Return (x, y) of the center of cell containing provided text 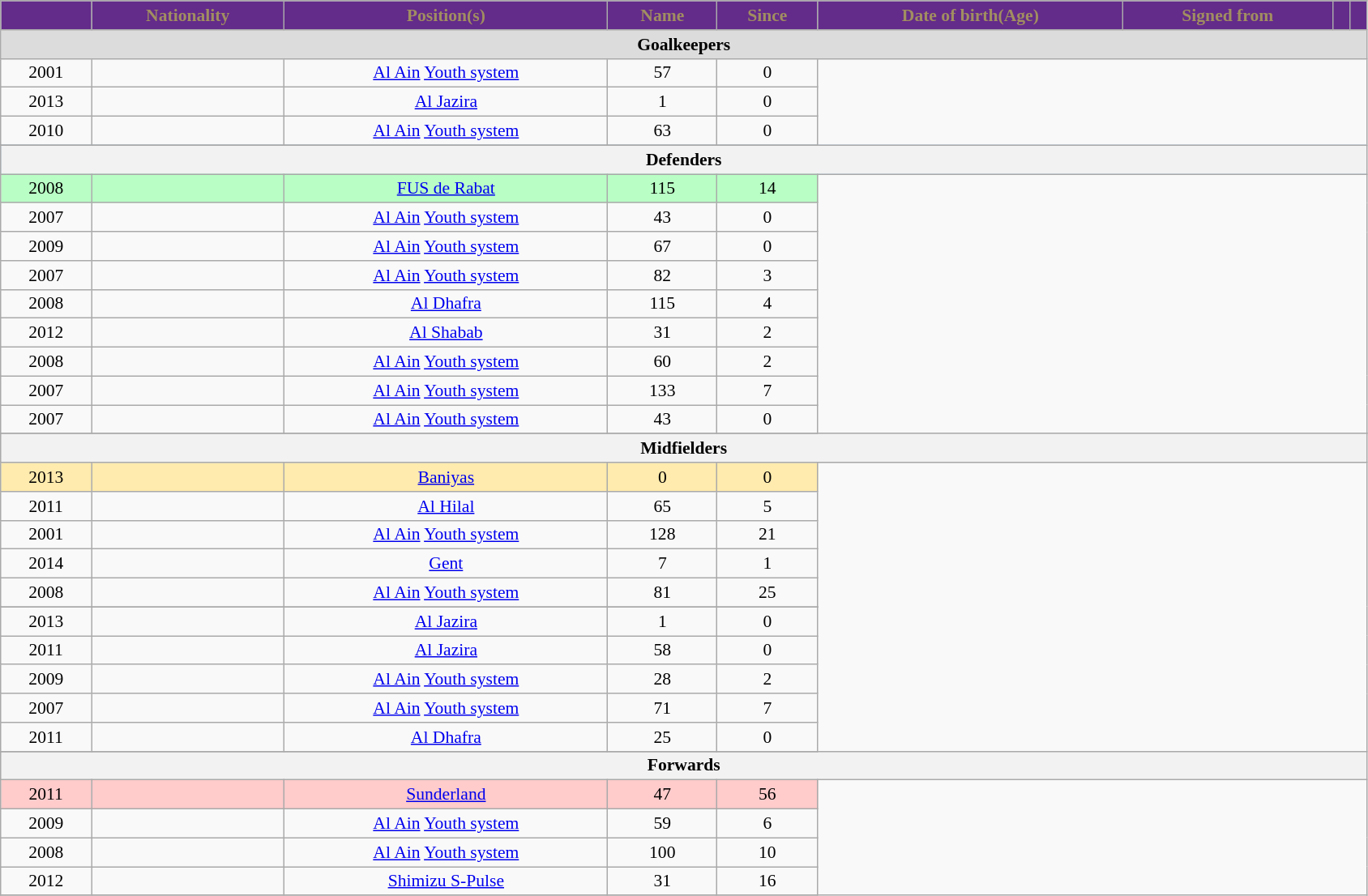
Position(s) (446, 15)
Gent (446, 564)
63 (663, 131)
Al Shabab (446, 333)
133 (663, 390)
128 (663, 535)
65 (663, 506)
82 (663, 275)
58 (663, 651)
100 (663, 852)
10 (768, 852)
56 (768, 795)
Al Hilal (446, 506)
Sunderland (446, 795)
16 (768, 881)
28 (663, 680)
Baniyas (446, 477)
5 (768, 506)
14 (768, 189)
Shimizu S-Pulse (446, 881)
Defenders (684, 160)
21 (768, 535)
47 (663, 795)
Midfielders (684, 449)
Nationality (188, 15)
4 (768, 304)
67 (663, 246)
Signed from (1229, 15)
Since (768, 15)
3 (768, 275)
2014 (46, 564)
Date of birth(Age) (970, 15)
Forwards (684, 766)
6 (768, 824)
71 (663, 708)
Goalkeepers (684, 45)
Name (663, 15)
81 (663, 593)
57 (663, 73)
FUS de Rabat (446, 189)
2010 (46, 131)
60 (663, 362)
59 (663, 824)
